Scan for the cell matching the given text and deliver its (X, Y) coordinate at center. 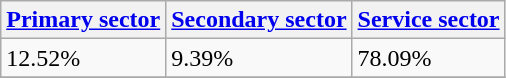
12.52% (84, 58)
78.09% (428, 58)
Secondary sector (259, 20)
Service sector (428, 20)
9.39% (259, 58)
Primary sector (84, 20)
